Scan for the cell matching the given text and deliver its (X, Y) coordinate at center. 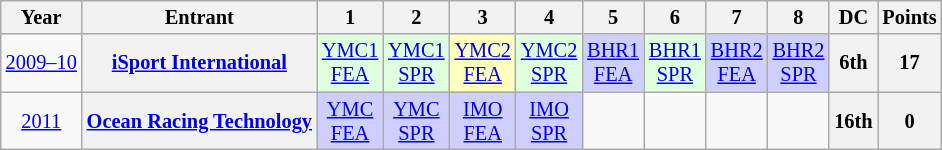
BHR2SPR (799, 63)
YMC2FEA (483, 63)
DC (853, 17)
YMCSPR (416, 121)
8 (799, 17)
16th (853, 121)
YMC1FEA (350, 63)
Points (910, 17)
5 (613, 17)
4 (549, 17)
3 (483, 17)
Year (42, 17)
YMC1SPR (416, 63)
1 (350, 17)
IMOSPR (549, 121)
iSport International (200, 63)
2011 (42, 121)
17 (910, 63)
6th (853, 63)
Ocean Racing Technology (200, 121)
2009–10 (42, 63)
IMOFEA (483, 121)
2 (416, 17)
6 (675, 17)
Entrant (200, 17)
BHR1SPR (675, 63)
YMCFEA (350, 121)
BHR2FEA (737, 63)
7 (737, 17)
YMC2SPR (549, 63)
BHR1FEA (613, 63)
0 (910, 121)
